Return the (X, Y) coordinate for the center point of the cell that contains the specified text.  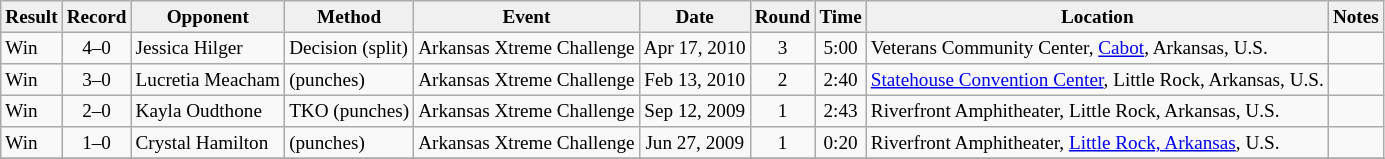
4–0 (96, 48)
Apr 17, 2010 (694, 48)
Feb 13, 2010 (694, 80)
TKO (punches) (350, 111)
2–0 (96, 111)
1–0 (96, 143)
2:40 (840, 80)
Method (350, 17)
2:43 (840, 111)
2 (782, 80)
Crystal Hamilton (208, 143)
Statehouse Convention Center, Little Rock, Arkansas, U.S. (1097, 80)
3 (782, 48)
Opponent (208, 17)
Veterans Community Center, Cabot, Arkansas, U.S. (1097, 48)
Jun 27, 2009 (694, 143)
Record (96, 17)
5:00 (840, 48)
Decision (split) (350, 48)
Result (32, 17)
Kayla Oudthone (208, 111)
Lucretia Meacham (208, 80)
Sep 12, 2009 (694, 111)
Date (694, 17)
3–0 (96, 80)
Time (840, 17)
Round (782, 17)
0:20 (840, 143)
Event (527, 17)
Jessica Hilger (208, 48)
Location (1097, 17)
Notes (1356, 17)
